Detect which cell encompasses the target text, then output its (x, y) center coordinate. 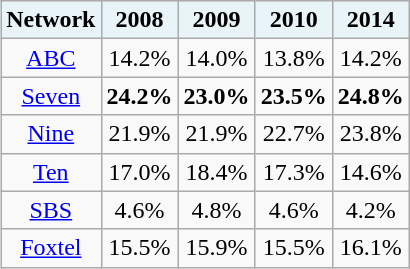
4.8% (216, 210)
22.7% (294, 134)
15.9% (216, 248)
14.0% (216, 58)
ABC (51, 58)
17.0% (140, 172)
2010 (294, 20)
4.2% (370, 210)
17.3% (294, 172)
Ten (51, 172)
18.4% (216, 172)
24.8% (370, 96)
23.8% (370, 134)
2009 (216, 20)
2008 (140, 20)
14.6% (370, 172)
Seven (51, 96)
16.1% (370, 248)
SBS (51, 210)
Nine (51, 134)
23.5% (294, 96)
24.2% (140, 96)
2014 (370, 20)
23.0% (216, 96)
13.8% (294, 58)
Foxtel (51, 248)
Network (51, 20)
